From the cell containing the given text, extract its center point as [X, Y] coordinate. 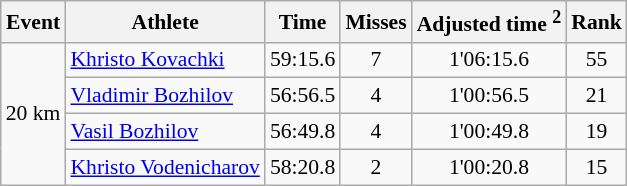
58:20.8 [302, 167]
Khristo Kovachki [164, 60]
Athlete [164, 22]
1'06:15.6 [490, 60]
55 [596, 60]
19 [596, 132]
15 [596, 167]
Event [34, 22]
Adjusted time 2 [490, 22]
56:56.5 [302, 96]
20 km [34, 113]
1'00:20.8 [490, 167]
56:49.8 [302, 132]
21 [596, 96]
59:15.6 [302, 60]
Vladimir Bozhilov [164, 96]
Time [302, 22]
2 [376, 167]
1'00:49.8 [490, 132]
Rank [596, 22]
Vasil Bozhilov [164, 132]
Misses [376, 22]
Khristo Vodenicharov [164, 167]
7 [376, 60]
1'00:56.5 [490, 96]
